Return (x, y) of the center of cell containing provided text 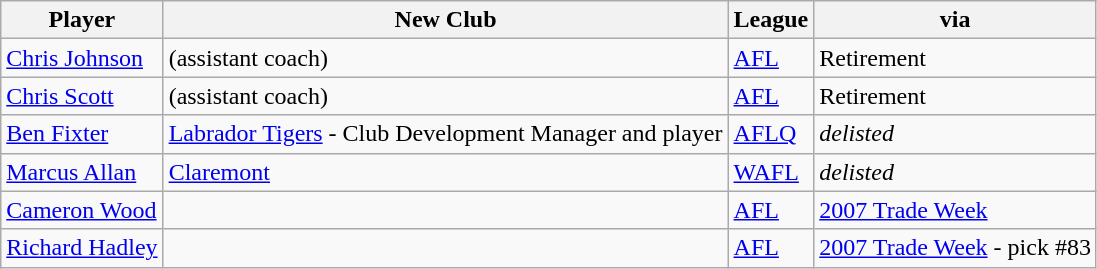
Richard Hadley (82, 248)
New Club (446, 20)
Labrador Tigers - Club Development Manager and player (446, 134)
Chris Scott (82, 96)
2007 Trade Week - pick #83 (956, 248)
Marcus Allan (82, 172)
2007 Trade Week (956, 210)
WAFL (771, 172)
Chris Johnson (82, 58)
AFLQ (771, 134)
via (956, 20)
Claremont (446, 172)
Ben Fixter (82, 134)
League (771, 20)
Cameron Wood (82, 210)
Player (82, 20)
